Output the (x, y) coordinate of the center of the cell containing the given text.  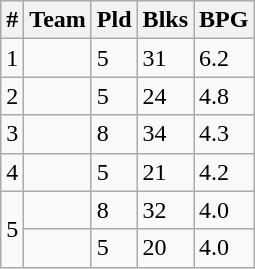
34 (165, 134)
21 (165, 172)
6.2 (224, 58)
4 (12, 172)
BPG (224, 20)
Team (58, 20)
32 (165, 210)
Blks (165, 20)
24 (165, 96)
# (12, 20)
3 (12, 134)
4.3 (224, 134)
2 (12, 96)
Pld (114, 20)
1 (12, 58)
31 (165, 58)
4.2 (224, 172)
4.8 (224, 96)
20 (165, 248)
